Capture the cell that displays the provided text and extract its [x, y] central coordinate. 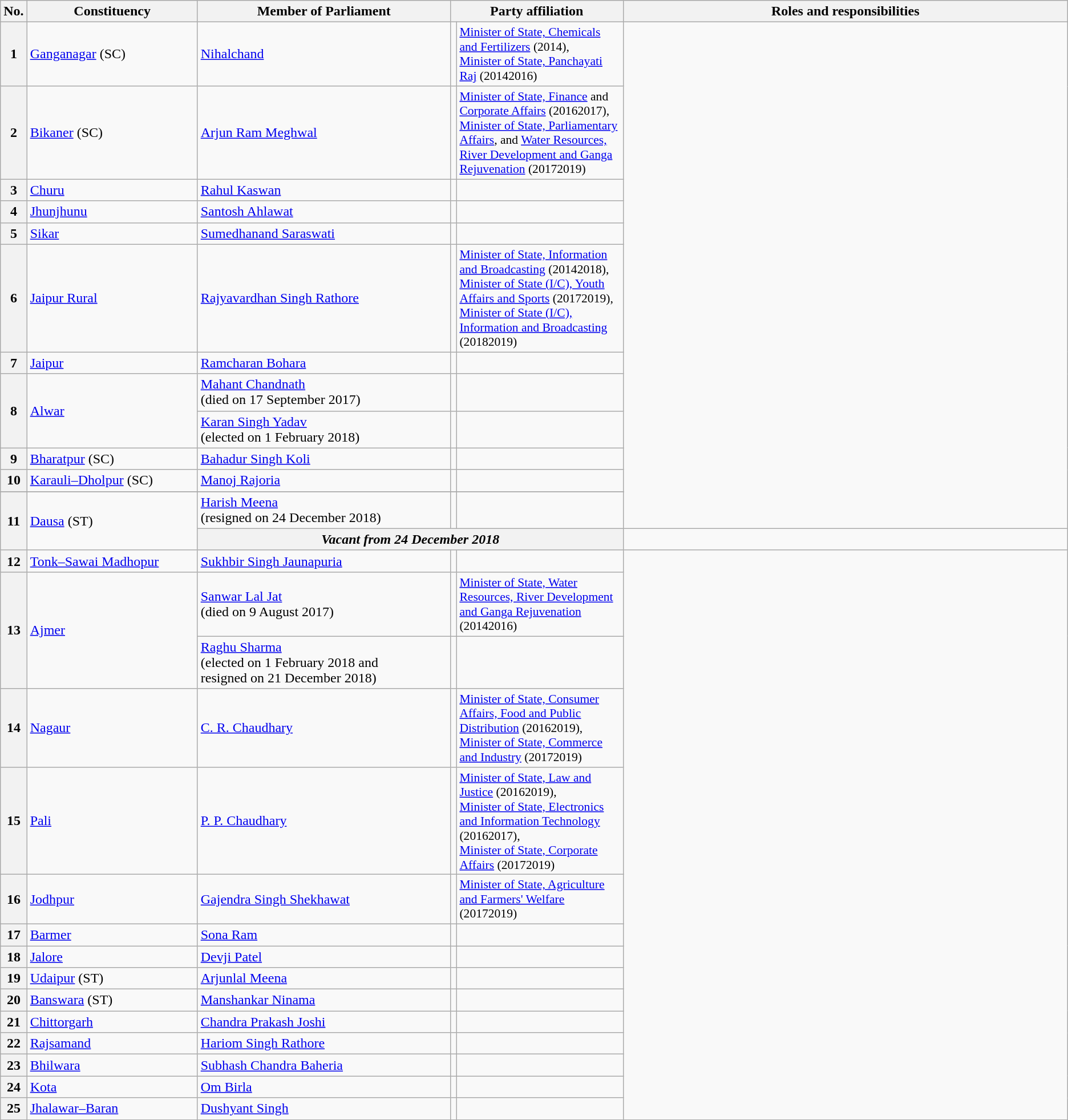
Bharatpur (SC) [112, 459]
Minister of State, Water Resources, River Development and Ganga Rejuvenation (20142016) [540, 604]
Arjunlal Meena [324, 979]
7 [14, 363]
Ganganagar (SC) [112, 54]
Arjun Ram Meghwal [324, 132]
Jhunjhunu [112, 212]
Rajyavardhan Singh Rathore [324, 298]
25 [14, 1109]
Bhilwara [112, 1065]
Mahant Chandnath(died on 17 September 2017) [324, 393]
Minister of State, Chemicals and Fertilizers (2014),Minister of State, Panchayati Raj (20142016) [540, 54]
Sukhbir Singh Jaunapuria [324, 561]
24 [14, 1087]
Gajendra Singh Shekhawat [324, 899]
Pali [112, 820]
4 [14, 212]
Om Birla [324, 1087]
22 [14, 1044]
Rahul Kaswan [324, 190]
23 [14, 1065]
Kota [112, 1087]
8 [14, 411]
C. R. Chaudhary [324, 728]
Vacant from 24 December 2018 [410, 539]
Udaipur (ST) [112, 979]
Tonk–Sawai Madhopur [112, 561]
Bahadur Singh Koli [324, 459]
3 [14, 190]
Jodhpur [112, 899]
Barmer [112, 935]
Chittorgarh [112, 1022]
Constituency [112, 11]
Jhalawar–Baran [112, 1109]
Hariom Singh Rathore [324, 1044]
13 [14, 630]
18 [14, 957]
1 [14, 54]
Party affiliation [536, 11]
Churu [112, 190]
12 [14, 561]
Rajsamand [112, 1044]
Devji Patel [324, 957]
Dausa (ST) [112, 520]
5 [14, 233]
Raghu Sharma(elected on 1 February 2018 andresigned on 21 December 2018) [324, 662]
16 [14, 899]
Minister of State, Agriculture and Farmers' Welfare (20172019) [540, 899]
Chandra Prakash Joshi [324, 1022]
6 [14, 298]
17 [14, 935]
Karan Singh Yadav(elected on 1 February 2018) [324, 429]
Alwar [112, 411]
Nihalchand [324, 54]
Sumedhanand Saraswati [324, 233]
Minister of State, Consumer Affairs, Food and Public Distribution (20162019),Minister of State, Commerce and Industry (20172019) [540, 728]
Santosh Ahlawat [324, 212]
21 [14, 1022]
14 [14, 728]
Bikaner (SC) [112, 132]
Jaipur Rural [112, 298]
15 [14, 820]
9 [14, 459]
Manshankar Ninama [324, 1000]
No. [14, 11]
Sikar [112, 233]
10 [14, 480]
Ajmer [112, 630]
Sona Ram [324, 935]
Nagaur [112, 728]
Dushyant Singh [324, 1109]
P. P. Chaudhary [324, 820]
Sanwar Lal Jat(died on 9 August 2017) [324, 604]
19 [14, 979]
2 [14, 132]
11 [14, 520]
Manoj Rajoria [324, 480]
Banswara (ST) [112, 1000]
Ramcharan Bohara [324, 363]
Member of Parliament [324, 11]
Subhash Chandra Baheria [324, 1065]
Harish Meena(resigned on 24 December 2018) [324, 510]
20 [14, 1000]
Jalore [112, 957]
Karauli–Dholpur (SC) [112, 480]
Roles and responsibilities [845, 11]
Jaipur [112, 363]
